Extract the (X, Y) coordinate from the center of the cell holding the provided text.  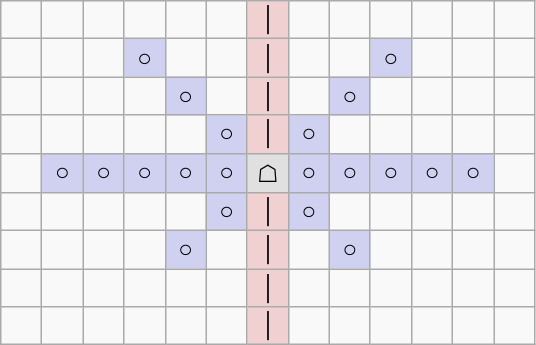
☖ (268, 173)
